Provide the (X, Y) coordinate of the cell's center where the given text is located.  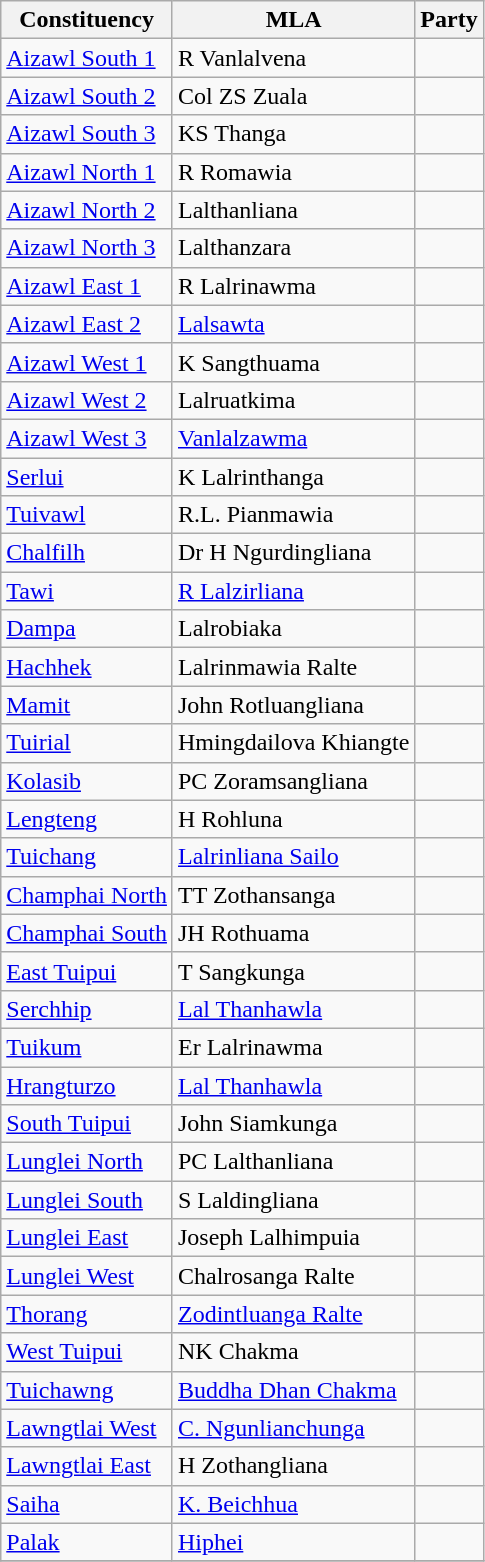
Aizawl East 1 (87, 286)
Palak (87, 1542)
KS Thanga (293, 134)
K. Beichhua (293, 1504)
Col ZS Zuala (293, 96)
Hrangturzo (87, 1085)
Aizawl South 3 (87, 134)
John Siamkunga (293, 1124)
Joseph Lalhimpuia (293, 1238)
H Zothangliana (293, 1466)
Kolasib (87, 781)
Tuichawng (87, 1390)
Mamit (87, 705)
South Tuipui (87, 1124)
PC Zoramsangliana (293, 781)
Saiha (87, 1504)
JH Rothuama (293, 933)
K Lalrinthanga (293, 477)
R Lalrinawma (293, 286)
Dr H Ngurdingliana (293, 553)
Tawi (87, 591)
TT Zothansanga (293, 895)
Aizawl South 2 (87, 96)
Lunglei West (87, 1276)
Aizawl West 1 (87, 362)
Serlui (87, 477)
Champhai South (87, 933)
Aizawl South 1 (87, 58)
Lalrobiaka (293, 629)
MLA (293, 20)
Chalfilh (87, 553)
S Laldingliana (293, 1200)
Tuichang (87, 857)
Hmingdailova Khiangte (293, 743)
John Rotluangliana (293, 705)
R Romawia (293, 172)
East Tuipui (87, 971)
Party (449, 20)
West Tuipui (87, 1352)
Lunglei East (87, 1238)
Aizawl East 2 (87, 324)
Champhai North (87, 895)
Chalrosanga Ralte (293, 1276)
R.L. Pianmawia (293, 515)
Dampa (87, 629)
Lalthanzara (293, 248)
Serchhip (87, 1009)
Lunglei North (87, 1162)
Constituency (87, 20)
Hiphei (293, 1542)
Hachhek (87, 667)
Thorang (87, 1314)
NK Chakma (293, 1352)
Tuirial (87, 743)
Aizawl West 2 (87, 400)
Vanlalzawma (293, 438)
H Rohluna (293, 819)
K Sangthuama (293, 362)
Lunglei South (87, 1200)
Lawngtlai East (87, 1466)
Lalthanliana (293, 210)
Lalsawta (293, 324)
Lalrinmawia Ralte (293, 667)
Lawngtlai West (87, 1428)
Lalrinliana Sailo (293, 857)
T Sangkunga (293, 971)
Aizawl North 1 (87, 172)
Lalruatkima (293, 400)
Er Lalrinawma (293, 1047)
Buddha Dhan Chakma (293, 1390)
Tuikum (87, 1047)
Zodintluanga Ralte (293, 1314)
C. Ngunlianchunga (293, 1428)
R Vanlalvena (293, 58)
PC Lalthanliana (293, 1162)
Lengteng (87, 819)
Aizawl North 3 (87, 248)
Aizawl West 3 (87, 438)
Aizawl North 2 (87, 210)
R Lalzirliana (293, 591)
Tuivawl (87, 515)
